Identify which cell holds the provided text, then report its (x, y) central coordinate. 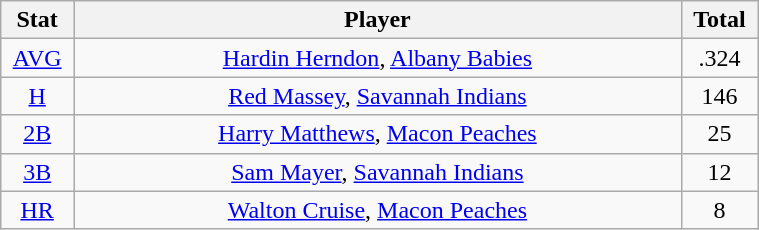
H (38, 96)
Harry Matthews, Macon Peaches (378, 134)
8 (719, 210)
3B (38, 172)
Red Massey, Savannah Indians (378, 96)
12 (719, 172)
Sam Mayer, Savannah Indians (378, 172)
25 (719, 134)
Total (719, 20)
146 (719, 96)
Walton Cruise, Macon Peaches (378, 210)
2B (38, 134)
.324 (719, 58)
AVG (38, 58)
Stat (38, 20)
Player (378, 20)
HR (38, 210)
Hardin Herndon, Albany Babies (378, 58)
